Capture the cell that displays the provided text and extract its (X, Y) central coordinate. 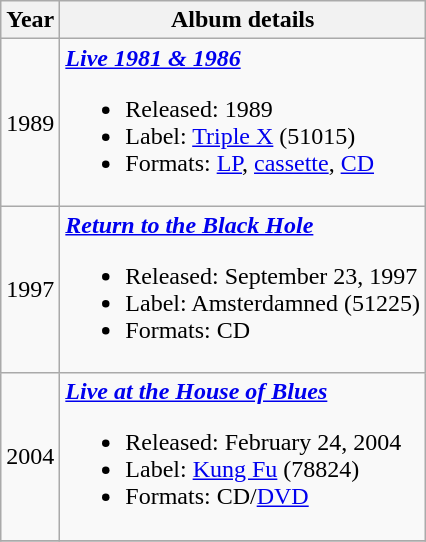
Return to the Black HoleReleased: September 23, 1997Label: Amsterdamned (51225)Formats: CD (243, 290)
Year (30, 20)
1989 (30, 122)
Live 1981 & 1986Released: 1989Label: Triple X (51015)Formats: LP, cassette, CD (243, 122)
Live at the House of BluesReleased: February 24, 2004Label: Kung Fu (78824)Formats: CD/DVD (243, 456)
2004 (30, 456)
Album details (243, 20)
1997 (30, 290)
